Extract the (x, y) coordinate from the center of the cell holding the provided text.  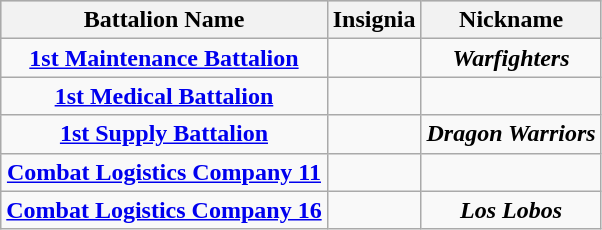
Warfighters (511, 58)
Insignia (374, 20)
1st Supply Battalion (164, 134)
Combat Logistics Company 11 (164, 172)
Nickname (511, 20)
Los Lobos (511, 210)
Combat Logistics Company 16 (164, 210)
1st Medical Battalion (164, 96)
1st Maintenance Battalion (164, 58)
Battalion Name (164, 20)
Dragon Warriors (511, 134)
